Return (X, Y) of the center of cell containing provided text 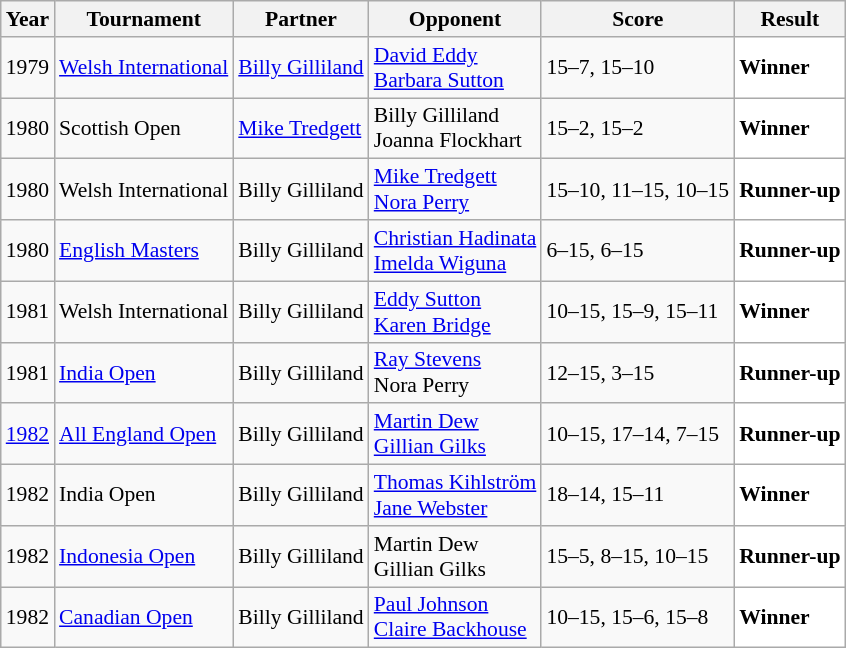
Christian Hadinata Imelda Wiguna (456, 250)
Mike Tredgett Nora Perry (456, 190)
12–15, 3–15 (638, 372)
Scottish Open (144, 128)
Mike Tredgett (300, 128)
Paul Johnson Claire Backhouse (456, 618)
Result (790, 19)
Opponent (456, 19)
10–15, 17–14, 7–15 (638, 434)
6–15, 6–15 (638, 250)
15–2, 15–2 (638, 128)
Canadian Open (144, 618)
15–5, 8–15, 10–15 (638, 556)
Score (638, 19)
English Masters (144, 250)
Billy Gilliland Joanna Flockhart (456, 128)
1979 (28, 68)
Eddy Sutton Karen Bridge (456, 312)
Tournament (144, 19)
Ray Stevens Nora Perry (456, 372)
All England Open (144, 434)
18–14, 15–11 (638, 496)
Partner (300, 19)
Thomas Kihlström Jane Webster (456, 496)
10–15, 15–9, 15–11 (638, 312)
David Eddy Barbara Sutton (456, 68)
Year (28, 19)
10–15, 15–6, 15–8 (638, 618)
15–7, 15–10 (638, 68)
Indonesia Open (144, 556)
15–10, 11–15, 10–15 (638, 190)
